Provide the [X, Y] coordinate of the cell's center where the given text is located.  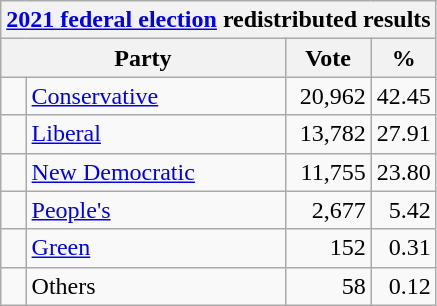
New Democratic [156, 172]
Green [156, 248]
0.12 [404, 286]
42.45 [404, 96]
13,782 [328, 134]
27.91 [404, 134]
Conservative [156, 96]
Others [156, 286]
0.31 [404, 248]
2021 federal election redistributed results [218, 20]
58 [328, 286]
Party [143, 58]
23.80 [404, 172]
% [404, 58]
People's [156, 210]
11,755 [328, 172]
20,962 [328, 96]
5.42 [404, 210]
Liberal [156, 134]
152 [328, 248]
2,677 [328, 210]
Vote [328, 58]
